Provide the [X, Y] coordinate of the cell's center where the given text is located.  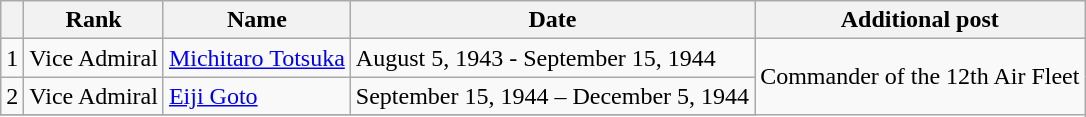
Michitaro Totsuka [256, 58]
Commander of the 12th Air Fleet [920, 77]
September 15, 1944 – December 5, 1944 [552, 96]
Additional post [920, 20]
Rank [94, 20]
August 5, 1943 - September 15, 1944 [552, 58]
Date [552, 20]
2 [12, 96]
Name [256, 20]
Eiji Goto [256, 96]
1 [12, 58]
